For the text-containing cell, return its midpoint in [x, y] coordinate format. 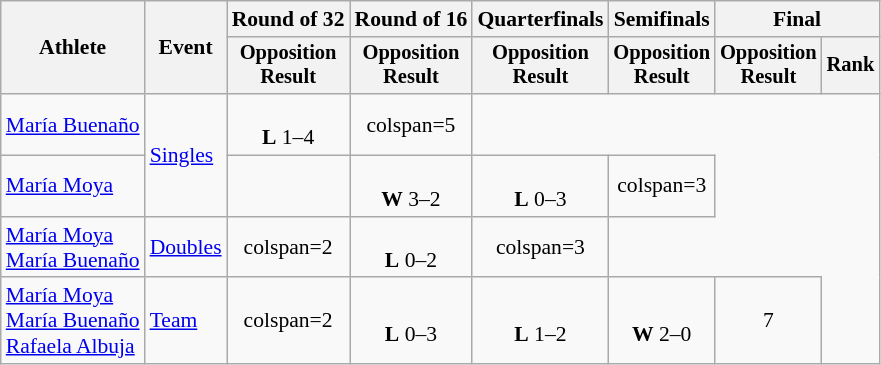
colspan=5 [412, 124]
María Moya [73, 186]
Final [797, 19]
Rank [851, 66]
Team [186, 322]
María MoyaMaría BuenañoRafaela Albuja [73, 322]
Athlete [73, 48]
W 2–0 [662, 322]
Quarterfinals [540, 19]
Round of 32 [288, 19]
Event [186, 48]
María Buenaño [73, 124]
W 3–2 [412, 186]
Singles [186, 155]
Round of 16 [412, 19]
L 0–2 [412, 248]
L 1–4 [288, 124]
María MoyaMaría Buenaño [73, 248]
7 [768, 322]
Doubles [186, 248]
L 1–2 [540, 322]
Semifinals [662, 19]
